Pinpoint the cell where the given text exists, returning its [X, Y] midpoint coordinate. 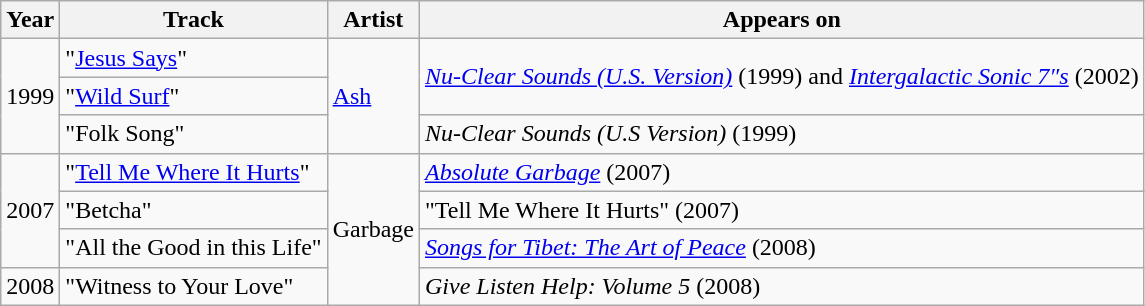
Garbage [373, 229]
Songs for Tibet: The Art of Peace (2008) [782, 248]
"Tell Me Where It Hurts" (2007) [782, 210]
Nu-Clear Sounds (U.S Version) (1999) [782, 134]
1999 [30, 96]
Year [30, 20]
Appears on [782, 20]
Track [194, 20]
2008 [30, 286]
Artist [373, 20]
Give Listen Help: Volume 5 (2008) [782, 286]
Nu-Clear Sounds (U.S. Version) (1999) and Intergalactic Sonic 7″s (2002) [782, 77]
"Folk Song" [194, 134]
"Witness to Your Love" [194, 286]
"Jesus Says" [194, 58]
Absolute Garbage (2007) [782, 172]
"Betcha" [194, 210]
2007 [30, 210]
"Wild Surf" [194, 96]
"Tell Me Where It Hurts" [194, 172]
Ash [373, 96]
"All the Good in this Life" [194, 248]
